Return (X, Y) of the center of cell containing provided text 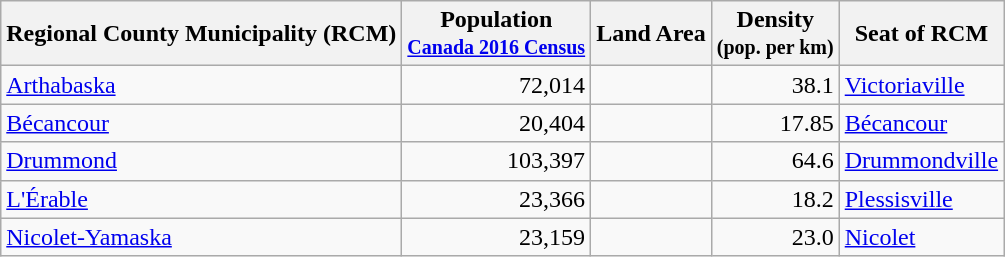
38.1 (775, 85)
Density(pop. per km) (775, 34)
Nicolet (921, 237)
Regional County Municipality (RCM) (202, 34)
Victoriaville (921, 85)
Arthabaska (202, 85)
L'Érable (202, 199)
20,404 (496, 123)
Drummond (202, 161)
PopulationCanada 2016 Census (496, 34)
23,159 (496, 237)
Drummondville (921, 161)
Seat of RCM (921, 34)
Land Area (652, 34)
64.6 (775, 161)
18.2 (775, 199)
Plessisville (921, 199)
23,366 (496, 199)
72,014 (496, 85)
Nicolet-Yamaska (202, 237)
17.85 (775, 123)
23.0 (775, 237)
103,397 (496, 161)
